Determine the [X, Y] coordinate at the center of the cell enclosing the given text.  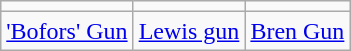
Lewis gun [189, 31]
'Bofors' Gun [67, 31]
Bren Gun [298, 31]
